Return (X, Y) of the center of cell containing provided text 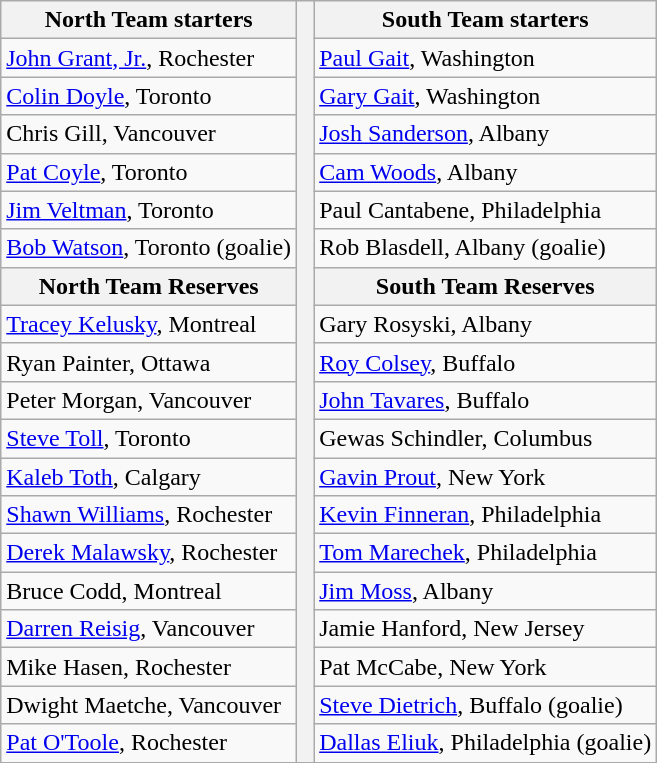
North Team starters (149, 20)
Dallas Eliuk, Philadelphia (goalie) (486, 743)
Rob Blasdell, Albany (goalie) (486, 248)
Cam Woods, Albany (486, 172)
Shawn Williams, Rochester (149, 515)
Steve Dietrich, Buffalo (goalie) (486, 705)
Bruce Codd, Montreal (149, 591)
Pat Coyle, Toronto (149, 172)
Kaleb Toth, Calgary (149, 477)
Gewas Schindler, Columbus (486, 438)
Dwight Maetche, Vancouver (149, 705)
Tracey Kelusky, Montreal (149, 324)
Gary Gait, Washington (486, 96)
Gary Rosyski, Albany (486, 324)
Pat O'Toole, Rochester (149, 743)
Kevin Finneran, Philadelphia (486, 515)
Gavin Prout, New York (486, 477)
Ryan Painter, Ottawa (149, 362)
John Tavares, Buffalo (486, 400)
Mike Hasen, Rochester (149, 667)
Colin Doyle, Toronto (149, 96)
Peter Morgan, Vancouver (149, 400)
Bob Watson, Toronto (goalie) (149, 248)
North Team Reserves (149, 286)
Pat McCabe, New York (486, 667)
Josh Sanderson, Albany (486, 134)
Roy Colsey, Buffalo (486, 362)
Paul Cantabene, Philadelphia (486, 210)
Tom Marechek, Philadelphia (486, 553)
Chris Gill, Vancouver (149, 134)
Jamie Hanford, New Jersey (486, 629)
Steve Toll, Toronto (149, 438)
Derek Malawsky, Rochester (149, 553)
John Grant, Jr., Rochester (149, 58)
Jim Veltman, Toronto (149, 210)
South Team starters (486, 20)
Paul Gait, Washington (486, 58)
Darren Reisig, Vancouver (149, 629)
South Team Reserves (486, 286)
Jim Moss, Albany (486, 591)
